Return the [X, Y] coordinate for the center point of the cell that contains the specified text.  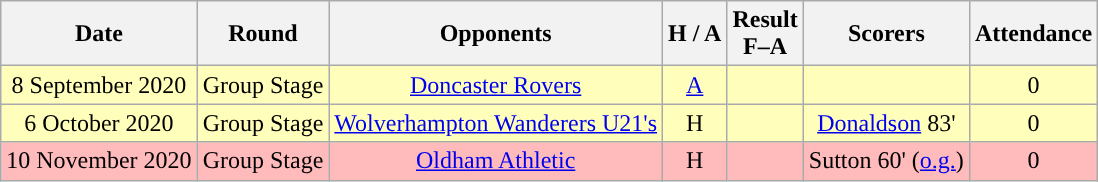
8 September 2020 [99, 85]
6 October 2020 [99, 123]
Wolverhampton Wanderers U21's [496, 123]
ResultF–A [765, 34]
H / A [695, 34]
Donaldson 83' [886, 123]
A [695, 85]
Date [99, 34]
10 November 2020 [99, 161]
Sutton 60' (o.g.) [886, 161]
Round [263, 34]
Opponents [496, 34]
Oldham Athletic [496, 161]
Doncaster Rovers [496, 85]
Scorers [886, 34]
Attendance [1033, 34]
